Return the [X, Y] coordinate for the center point of the cell that contains the specified text.  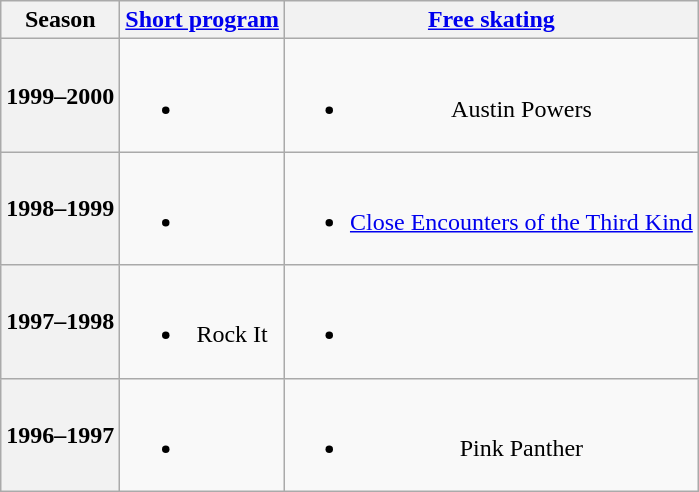
1996–1997 [60, 434]
1998–1999 [60, 208]
Short program [202, 20]
Rock It [202, 322]
Free skating [491, 20]
1997–1998 [60, 322]
Pink Panther [491, 434]
Close Encounters of the Third Kind [491, 208]
Season [60, 20]
1999–2000 [60, 96]
Austin Powers [491, 96]
